Return [X, Y] of the center of cell containing provided text 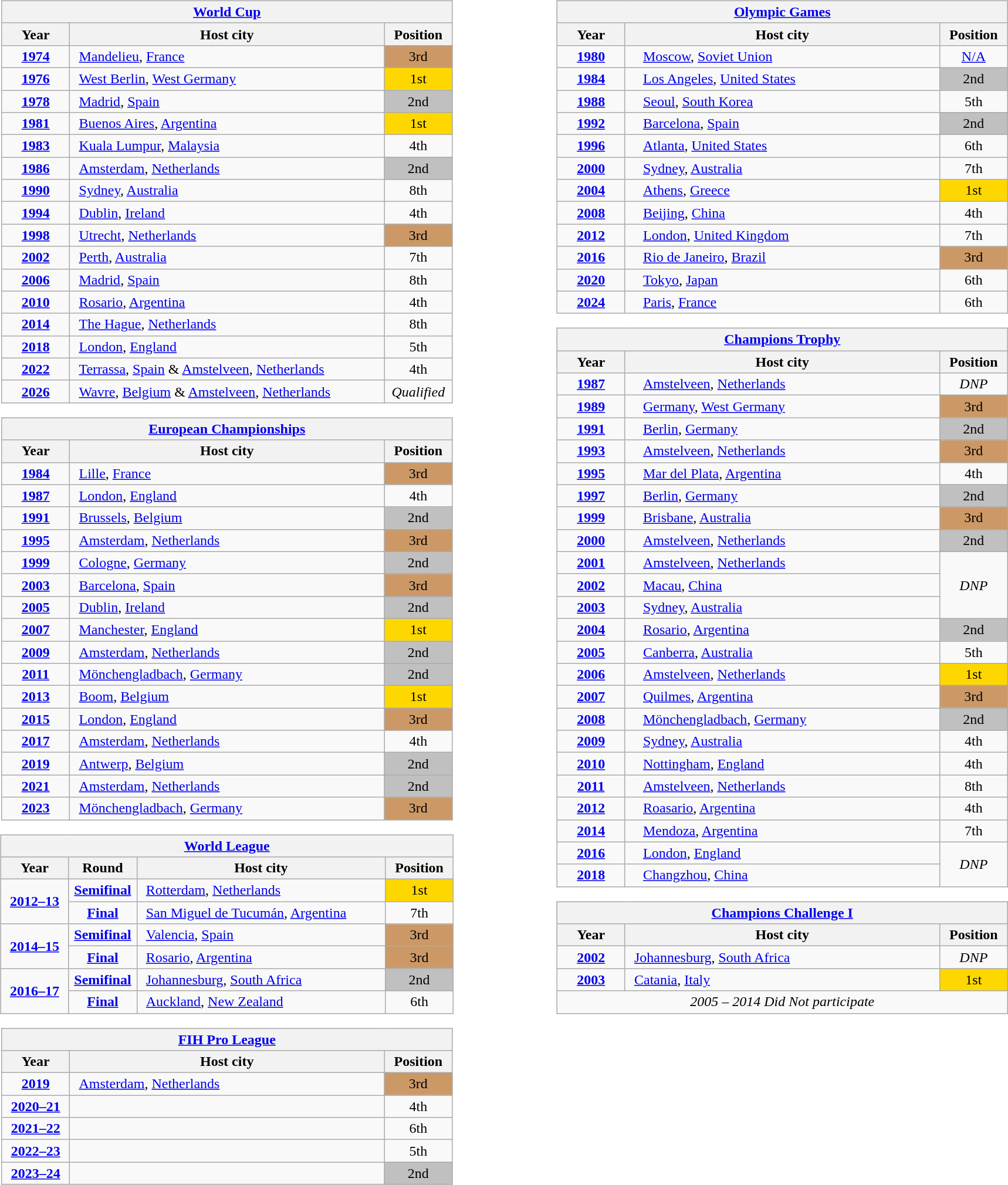
Moscow, Soviet Union [782, 56]
2022–23 [36, 1151]
Boom, Belgium [227, 697]
Seoul, South Korea [782, 101]
Manchester, England [227, 629]
London, United Kingdom [782, 235]
2020 [591, 280]
Utrecht, Netherlands [227, 235]
Antwerp, Belgium [227, 764]
Rio de Janeiro, Brazil [782, 258]
2026 [36, 391]
2014–15 [35, 946]
Buenos Aires, Argentina [227, 124]
2013 [36, 697]
Kuala Lumpur, Malaysia [227, 146]
San Miguel de Tucumán, Argentina [261, 913]
1986 [36, 168]
Brussels, Belgium [227, 518]
1997 [591, 496]
Olympic Games [782, 12]
Atlanta, United States [782, 146]
2023 [36, 808]
FIH Pro League [227, 1039]
1998 [36, 235]
2005 – 2014 Did Not participate [782, 1002]
Qualified [418, 391]
1980 [591, 56]
West Berlin, West Germany [227, 79]
2021–22 [36, 1129]
Tokyo, Japan [782, 280]
1988 [591, 101]
Mar del Plata, Argentina [782, 473]
Round [103, 868]
1996 [591, 146]
N/A [973, 56]
2016–17 [35, 991]
1976 [36, 79]
2012–13 [35, 902]
2023–24 [36, 1173]
Terrassa, Spain & Amstelveen, Netherlands [227, 369]
Quilmes, Argentina [782, 697]
Lille, France [227, 473]
Brisbane, Australia [782, 518]
1993 [591, 451]
1989 [591, 407]
Roasario, Argentina [782, 808]
The Hague, Netherlands [227, 324]
2017 [36, 742]
Rotterdam, Netherlands [261, 891]
1990 [36, 191]
Auckland, New Zealand [261, 1002]
1974 [36, 56]
1981 [36, 124]
European Championships [227, 429]
Perth, Australia [227, 258]
Champions Trophy [782, 340]
Paris, France [782, 302]
Nottingham, England [782, 764]
2020–21 [36, 1106]
2022 [36, 369]
Canberra, Australia [782, 652]
Champions Challenge I [782, 913]
Mandelieu, France [227, 56]
2024 [591, 302]
Cologne, Germany [227, 563]
World Cup [227, 12]
1983 [36, 146]
Wavre, Belgium & Amstelveen, Netherlands [227, 391]
Macau, China [782, 585]
World League [227, 845]
2001 [591, 563]
Los Angeles, United States [782, 79]
Beijing, China [782, 213]
1992 [591, 124]
2021 [36, 786]
1978 [36, 101]
1994 [36, 213]
Athens, Greece [782, 191]
Changzhou, China [782, 875]
Catania, Italy [782, 980]
Valencia, Spain [261, 935]
2015 [36, 719]
Germany, West Germany [782, 407]
Mendoza, Argentina [782, 831]
